Return the [X, Y] coordinate for the center point of the cell that contains the specified text.  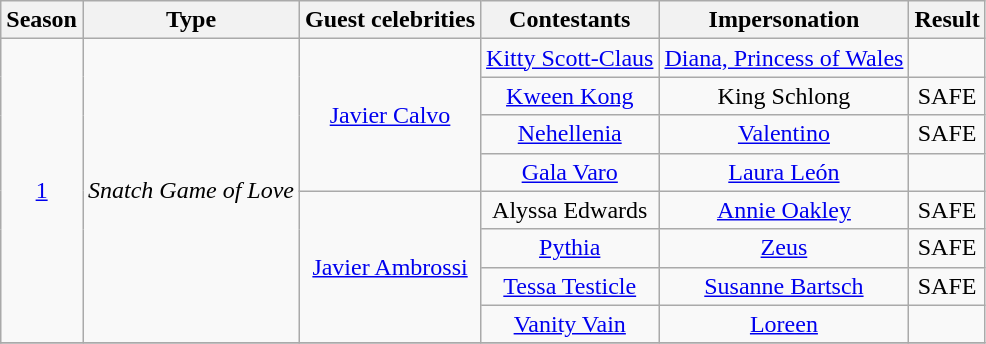
Vanity Vain [570, 324]
Laura León [784, 172]
Valentino [784, 134]
Contestants [570, 20]
Impersonation [784, 20]
Gala Varo [570, 172]
Zeus [784, 248]
Alyssa Edwards [570, 210]
Javier Ambrossi [390, 267]
King Schlong [784, 96]
Kitty Scott-Claus [570, 58]
Result [947, 20]
Kween Kong [570, 96]
Susanne Bartsch [784, 286]
Diana, Princess of Wales [784, 58]
Season [42, 20]
Tessa Testicle [570, 286]
Pythia [570, 248]
Guest celebrities [390, 20]
Loreen [784, 324]
Nehellenia [570, 134]
Snatch Game of Love [190, 191]
1 [42, 191]
Annie Oakley [784, 210]
Javier Calvo [390, 115]
Type [190, 20]
